Detect which cell encompasses the target text, then output its [X, Y] center coordinate. 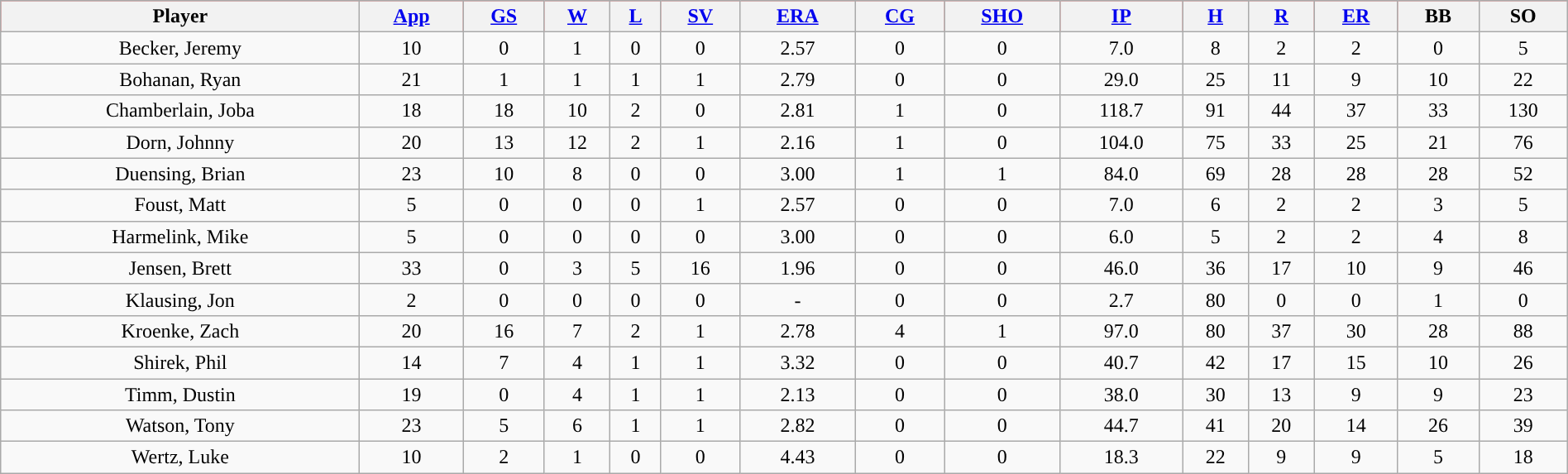
75 [1216, 142]
- [797, 299]
97.0 [1121, 331]
Chamberlain, Joba [180, 111]
39 [1523, 426]
41 [1216, 426]
ER [1356, 17]
SHO [1002, 17]
Jensen, Brett [180, 268]
46.0 [1121, 268]
88 [1523, 331]
2.13 [797, 395]
3.32 [797, 362]
Player [180, 17]
44.7 [1121, 426]
6.0 [1121, 237]
18.3 [1121, 457]
40.7 [1121, 362]
L [636, 17]
84.0 [1121, 174]
ERA [797, 17]
Dorn, Johnny [180, 142]
29.0 [1121, 79]
2.78 [797, 331]
Shirek, Phil [180, 362]
SO [1523, 17]
2.81 [797, 111]
App [412, 17]
2.82 [797, 426]
15 [1356, 362]
CG [900, 17]
2.79 [797, 79]
19 [412, 395]
SV [700, 17]
38.0 [1121, 395]
4.43 [797, 457]
12 [577, 142]
H [1216, 17]
69 [1216, 174]
Bohanan, Ryan [180, 79]
GS [504, 17]
2.7 [1121, 299]
Wertz, Luke [180, 457]
36 [1216, 268]
Harmelink, Mike [180, 237]
104.0 [1121, 142]
1.96 [797, 268]
Duensing, Brian [180, 174]
11 [1281, 79]
42 [1216, 362]
Becker, Jeremy [180, 48]
44 [1281, 111]
W [577, 17]
91 [1216, 111]
BB [1438, 17]
Klausing, Jon [180, 299]
46 [1523, 268]
IP [1121, 17]
Watson, Tony [180, 426]
Kroenke, Zach [180, 331]
Foust, Matt [180, 205]
R [1281, 17]
2.16 [797, 142]
Timm, Dustin [180, 395]
130 [1523, 111]
76 [1523, 142]
52 [1523, 174]
118.7 [1121, 111]
